Provide the [X, Y] coordinate of the cell's center where the given text is located.  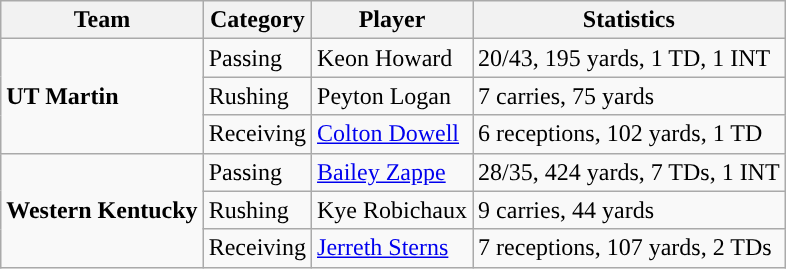
UT Martin [102, 96]
Colton Dowell [392, 134]
7 carries, 75 yards [630, 96]
7 receptions, 107 yards, 2 TDs [630, 248]
Peyton Logan [392, 96]
9 carries, 44 yards [630, 210]
6 receptions, 102 yards, 1 TD [630, 134]
Category [257, 20]
Bailey Zappe [392, 172]
Player [392, 20]
Statistics [630, 20]
20/43, 195 yards, 1 TD, 1 INT [630, 58]
Western Kentucky [102, 210]
Keon Howard [392, 58]
28/35, 424 yards, 7 TDs, 1 INT [630, 172]
Jerreth Sterns [392, 248]
Kye Robichaux [392, 210]
Team [102, 20]
